Return the [X, Y] coordinate for the center point of the cell that contains the specified text.  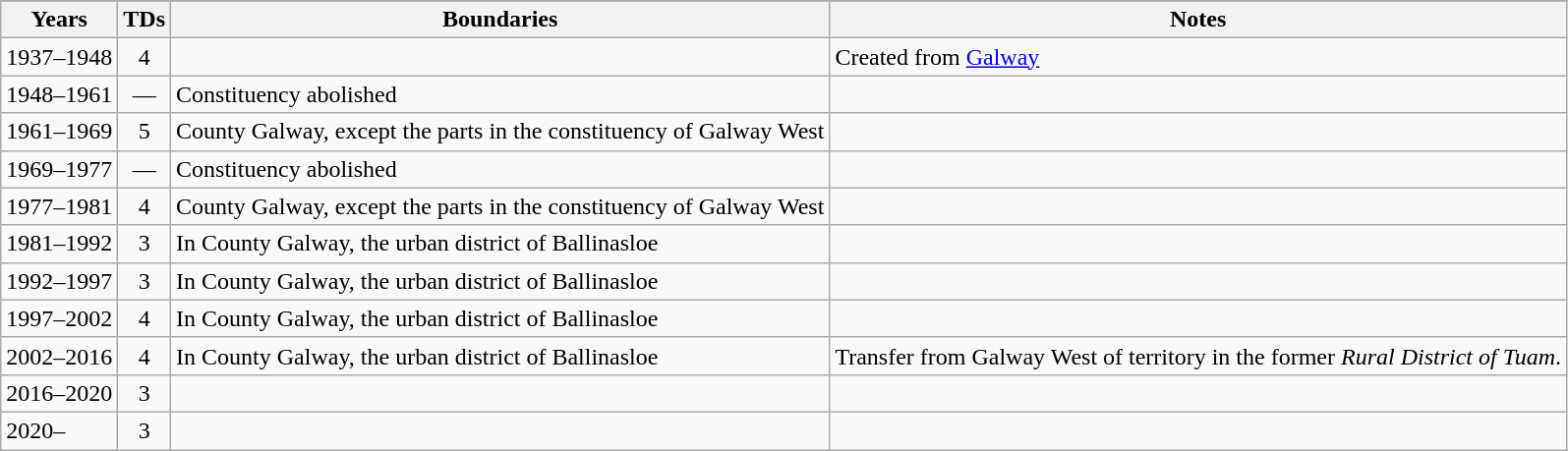
Notes [1198, 20]
Years [59, 20]
1977–1981 [59, 206]
TDs [145, 20]
1992–1997 [59, 281]
Transfer from Galway West of territory in the former Rural District of Tuam. [1198, 356]
2002–2016 [59, 356]
5 [145, 132]
1997–2002 [59, 318]
Boundaries [500, 20]
2016–2020 [59, 393]
1948–1961 [59, 94]
2020– [59, 430]
1969–1977 [59, 169]
1981–1992 [59, 244]
Created from Galway [1198, 57]
1937–1948 [59, 57]
1961–1969 [59, 132]
